Search for the cell housing the specified text and yield its [x, y] center coordinate. 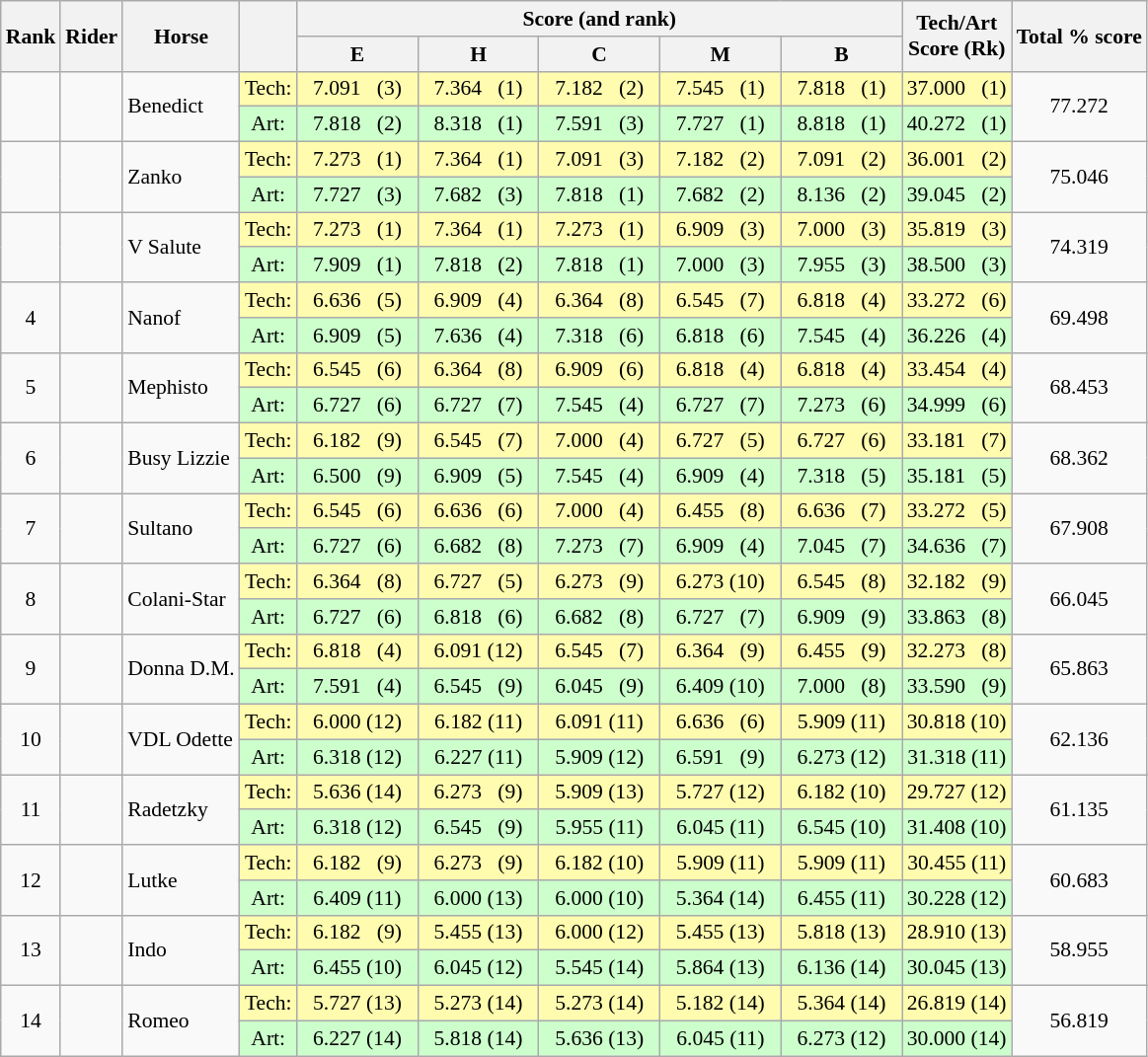
62.136 [1080, 740]
6.545 (10) [841, 828]
40.272 (1) [957, 124]
7.636 (4) [478, 336]
5.955 (11) [600, 828]
8.818 (1) [841, 124]
6.909 (3) [721, 230]
30.045 (13) [957, 968]
6.909 (9) [841, 617]
7.682 (3) [478, 194]
7.591 (3) [600, 124]
33.272 (6) [957, 300]
Rank [32, 36]
4 [32, 318]
31.318 (11) [957, 757]
Mephisto [182, 387]
33.454 (4) [957, 370]
B [841, 54]
77.272 [1080, 107]
7 [32, 529]
6.636 (5) [357, 300]
11 [32, 809]
Busy Lizzie [182, 458]
7.318 (5) [841, 476]
V Salute [182, 247]
58.955 [1080, 949]
34.636 (7) [957, 547]
5.545 (14) [600, 968]
Zanko [182, 178]
7.318 (6) [600, 336]
6.364 (9) [721, 651]
Rider [91, 36]
33.863 (8) [957, 617]
75.046 [1080, 178]
Indo [182, 949]
6 [32, 458]
6.227 (14) [357, 1038]
M [721, 54]
5.727 (13) [357, 1004]
Sultano [182, 529]
31.408 (10) [957, 828]
6.091 (12) [478, 651]
5.909 (12) [600, 757]
7.591 (4) [357, 687]
Score (and rank) [600, 19]
6.455 (8) [721, 511]
5.864 (13) [721, 968]
6.455 (9) [841, 651]
6.000 (13) [478, 898]
7.091 (2) [841, 160]
5.182 (14) [721, 1004]
6.545 (8) [841, 581]
Radetzky [182, 809]
39.045 (2) [957, 194]
6.409 (11) [357, 898]
8.136 (2) [841, 194]
5.909 (13) [600, 793]
6.636 (7) [841, 511]
8.318 (1) [478, 124]
10 [32, 740]
7.045 (7) [841, 547]
Donna D.M. [182, 669]
6.136 (14) [841, 968]
E [357, 54]
6.455 (10) [357, 968]
6.000 (10) [600, 898]
35.819 (3) [957, 230]
7.273 (6) [841, 406]
6.227 (11) [478, 757]
32.182 (9) [957, 581]
74.319 [1080, 247]
5.818 (14) [478, 1038]
6.045 (12) [478, 968]
6.045 (9) [600, 687]
H [478, 54]
7.682 (2) [721, 194]
7.727 (3) [357, 194]
28.910 (13) [957, 933]
13 [32, 949]
5.727 (12) [721, 793]
66.045 [1080, 598]
29.727 (12) [957, 793]
6.182 (11) [478, 722]
7.000 (8) [841, 687]
Total % score [1080, 36]
6.909 (6) [600, 370]
7.909 (1) [357, 265]
60.683 [1080, 880]
33.181 (7) [957, 441]
7.955 (3) [841, 265]
68.362 [1080, 458]
26.819 (14) [957, 1004]
Tech/ArtScore (Rk) [957, 36]
37.000 (1) [957, 89]
Benedict [182, 107]
30.455 (11) [957, 863]
9 [32, 669]
5.818 (13) [841, 933]
6.455 (11) [841, 898]
61.135 [1080, 809]
7.273 (7) [600, 547]
56.819 [1080, 1020]
67.908 [1080, 529]
Romeo [182, 1020]
6.591 (9) [721, 757]
Horse [182, 36]
35.181 (5) [957, 476]
Colani-Star [182, 598]
38.500 (3) [957, 265]
65.863 [1080, 669]
6.500 (9) [357, 476]
7.727 (1) [721, 124]
C [600, 54]
30.228 (12) [957, 898]
5 [32, 387]
5.636 (13) [600, 1038]
30.818 (10) [957, 722]
33.590 (9) [957, 687]
6.091 (11) [600, 722]
30.000 (14) [957, 1038]
6.409 (10) [721, 687]
VDL Odette [182, 740]
69.498 [1080, 318]
7.545 (1) [721, 89]
14 [32, 1020]
12 [32, 880]
36.226 (4) [957, 336]
68.453 [1080, 387]
8 [32, 598]
34.999 (6) [957, 406]
32.273 (8) [957, 651]
Nanof [182, 318]
Lutke [182, 880]
36.001 (2) [957, 160]
5.636 (14) [357, 793]
6.273 (10) [721, 581]
33.272 (5) [957, 511]
